Identify which cell holds the provided text, then report its [X, Y] central coordinate. 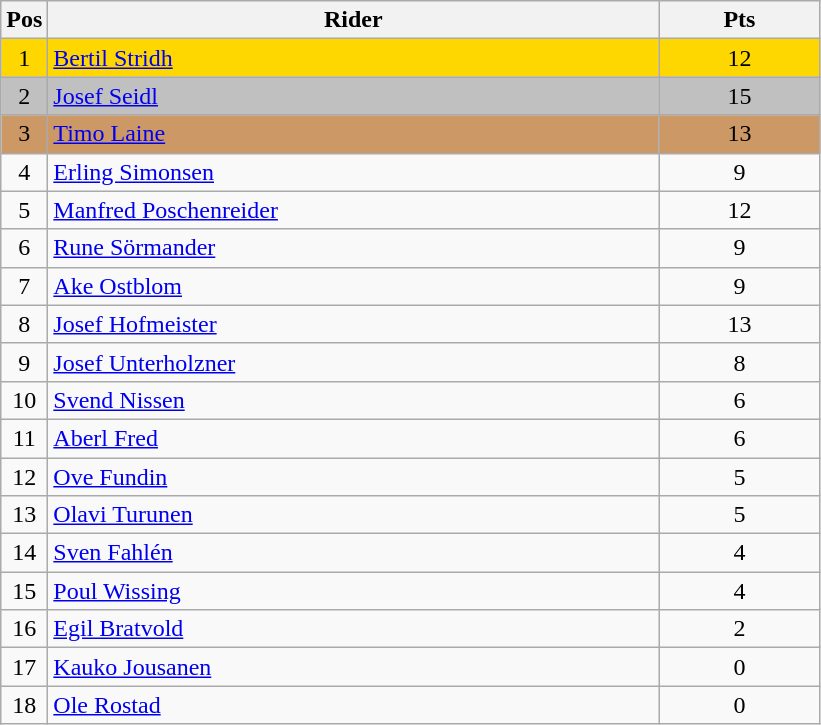
Egil Bratvold [354, 629]
Kauko Jousanen [354, 667]
Manfred Poschenreider [354, 210]
Bertil Stridh [354, 58]
Poul Wissing [354, 591]
Svend Nissen [354, 400]
3 [24, 134]
16 [24, 629]
Ake Ostblom [354, 286]
1 [24, 58]
17 [24, 667]
Sven Fahlén [354, 553]
7 [24, 286]
14 [24, 553]
Rune Sörmander [354, 248]
18 [24, 705]
Josef Hofmeister [354, 324]
11 [24, 438]
Pos [24, 20]
Rider [354, 20]
Timo Laine [354, 134]
Olavi Turunen [354, 515]
Josef Seidl [354, 96]
Pts [740, 20]
Erling Simonsen [354, 172]
Aberl Fred [354, 438]
Josef Unterholzner [354, 362]
Ove Fundin [354, 477]
10 [24, 400]
Ole Rostad [354, 705]
